Locate the cell with the specified text and output its (x, y) center coordinate. 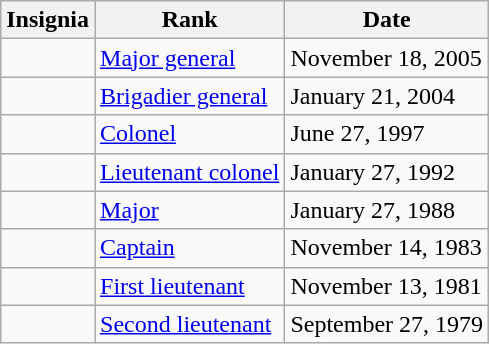
Captain (190, 248)
Insignia (48, 20)
Date (387, 20)
Rank (190, 20)
Brigadier general (190, 96)
First lieutenant (190, 286)
January 21, 2004 (387, 96)
November 18, 2005 (387, 58)
September 27, 1979 (387, 324)
Lieutenant colonel (190, 172)
Second lieutenant (190, 324)
January 27, 1988 (387, 210)
Major general (190, 58)
January 27, 1992 (387, 172)
November 13, 1981 (387, 286)
Colonel (190, 134)
June 27, 1997 (387, 134)
November 14, 1983 (387, 248)
Major (190, 210)
